Return the [X, Y] coordinate for the center point of the cell that contains the specified text.  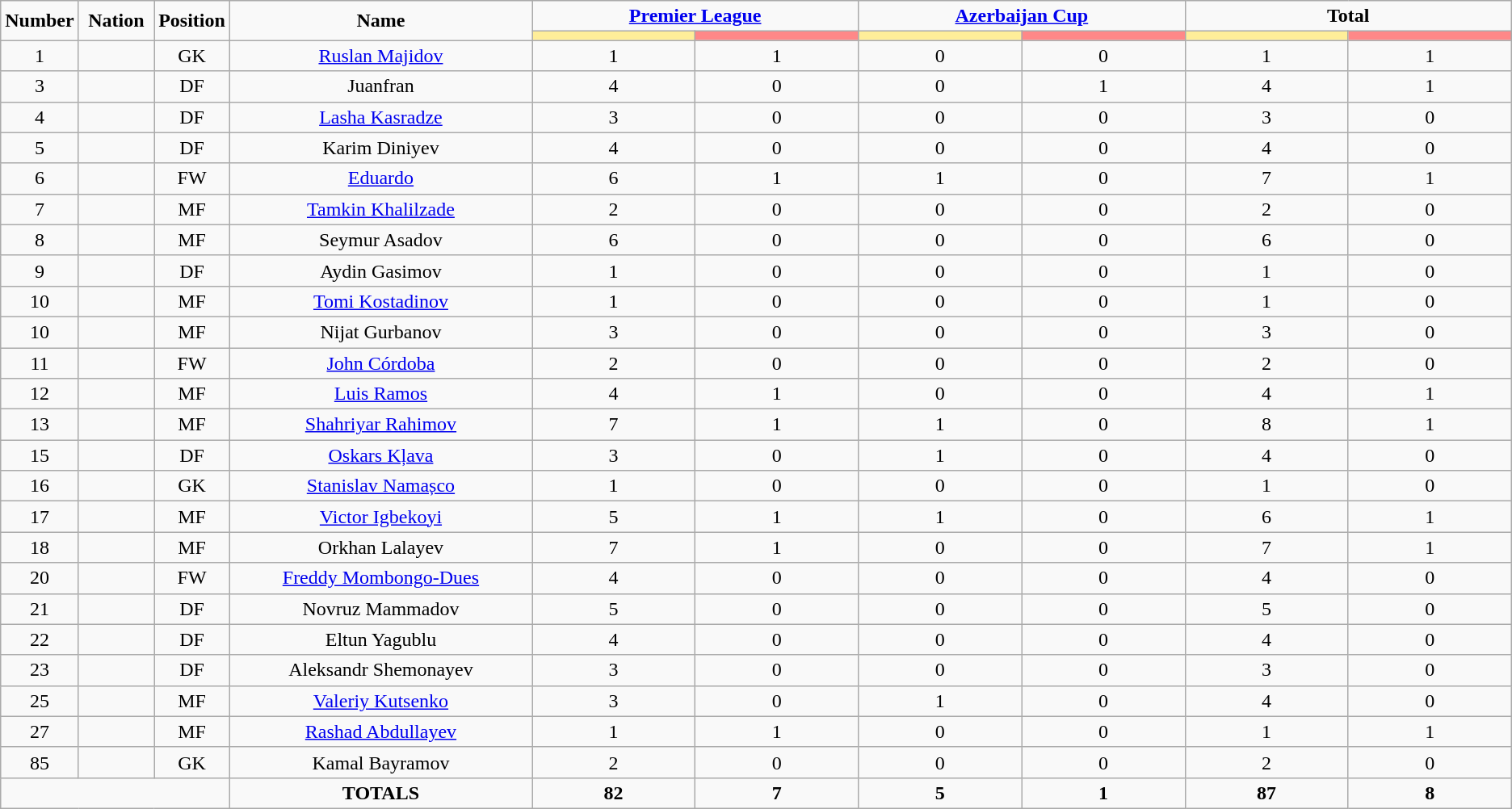
22 [40, 639]
Eltun Yagublu [380, 639]
Lasha Kasradze [380, 117]
87 [1266, 793]
TOTALS [380, 793]
12 [40, 394]
15 [40, 455]
Premier League [695, 16]
Aleksandr Shemonayev [380, 670]
Valeriy Kutsenko [380, 701]
Victor Igbekoyi [380, 517]
25 [40, 701]
85 [40, 762]
Eduardo [380, 178]
Nation [116, 21]
Name [380, 21]
13 [40, 425]
Freddy Mombongo-Dues [380, 578]
20 [40, 578]
Rashad Abdullayev [380, 731]
Tamkin Khalilzade [380, 209]
9 [40, 270]
Azerbaijan Cup [1022, 16]
82 [613, 793]
Nijat Gurbanov [380, 332]
Orkhan Lalayev [380, 547]
Position [192, 21]
17 [40, 517]
Aydin Gasimov [380, 270]
Seymur Asadov [380, 240]
Oskars Kļava [380, 455]
Luis Ramos [380, 394]
23 [40, 670]
Juanfran [380, 86]
18 [40, 547]
Tomi Kostadinov [380, 301]
Kamal Bayramov [380, 762]
Total [1348, 16]
John Córdoba [380, 363]
Stanislav Namașco [380, 486]
21 [40, 609]
Karim Diniyev [380, 148]
Number [40, 21]
11 [40, 363]
Novruz Mammadov [380, 609]
27 [40, 731]
Shahriyar Rahimov [380, 425]
Ruslan Majidov [380, 56]
16 [40, 486]
